Return the (X, Y) coordinate for the center point of the cell that contains the specified text.  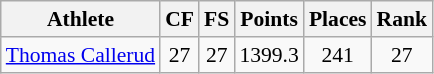
1399.3 (268, 55)
CF (180, 19)
Places (338, 19)
Athlete (80, 19)
241 (338, 55)
FS (216, 19)
Thomas Callerud (80, 55)
Points (268, 19)
Rank (402, 19)
